Find where the given text appears and provide that cell's center as [X, Y] coordinate. 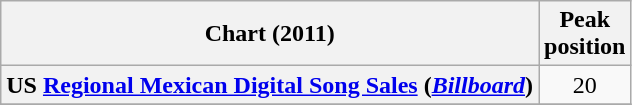
Chart (2011) [270, 34]
20 [584, 85]
US Regional Mexican Digital Song Sales (Billboard) [270, 85]
Peakposition [584, 34]
